Identify which cell holds the provided text, then report its [x, y] central coordinate. 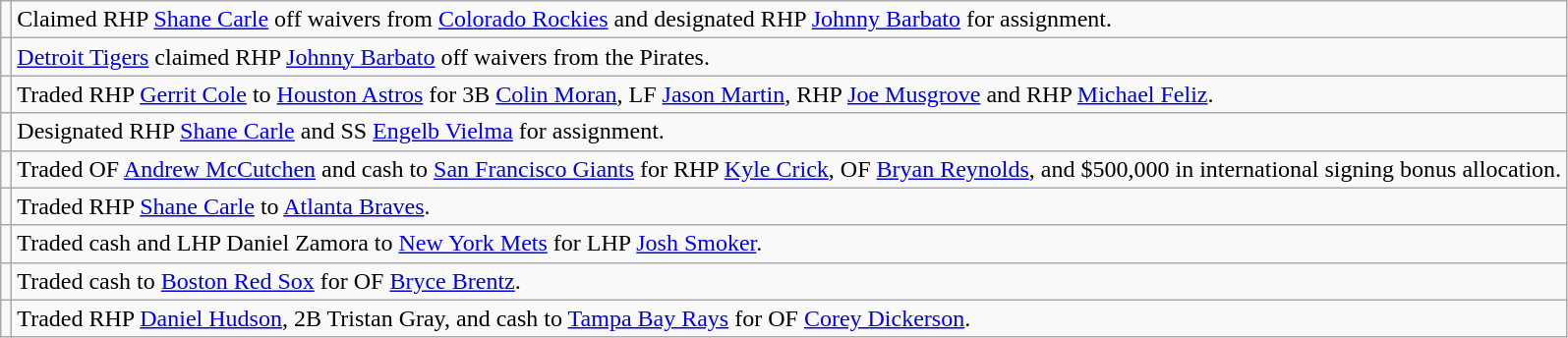
Claimed RHP Shane Carle off waivers from Colorado Rockies and designated RHP Johnny Barbato for assignment. [789, 20]
Traded RHP Gerrit Cole to Houston Astros for 3B Colin Moran, LF Jason Martin, RHP Joe Musgrove and RHP Michael Feliz. [789, 94]
Traded RHP Daniel Hudson, 2B Tristan Gray, and cash to Tampa Bay Rays for OF Corey Dickerson. [789, 318]
Detroit Tigers claimed RHP Johnny Barbato off waivers from the Pirates. [789, 57]
Designated RHP Shane Carle and SS Engelb Vielma for assignment. [789, 132]
Traded cash and LHP Daniel Zamora to New York Mets for LHP Josh Smoker. [789, 244]
Traded RHP Shane Carle to Atlanta Braves. [789, 206]
Traded cash to Boston Red Sox for OF Bryce Brentz. [789, 281]
